Output the [x, y] coordinate of the center of the cell containing the given text.  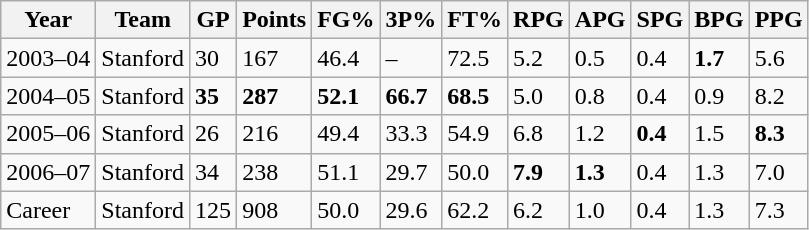
33.3 [411, 134]
216 [274, 134]
68.5 [475, 96]
0.8 [600, 96]
Points [274, 20]
Team [143, 20]
RPG [539, 20]
51.1 [346, 172]
8.2 [778, 96]
7.9 [539, 172]
2005–06 [48, 134]
29.6 [411, 210]
1.5 [719, 134]
FG% [346, 20]
BPG [719, 20]
238 [274, 172]
34 [214, 172]
2006–07 [48, 172]
72.5 [475, 58]
SPG [660, 20]
GP [214, 20]
PPG [778, 20]
Career [48, 210]
54.9 [475, 134]
908 [274, 210]
2004–05 [48, 96]
5.6 [778, 58]
49.4 [346, 134]
6.2 [539, 210]
1.2 [600, 134]
26 [214, 134]
5.0 [539, 96]
62.2 [475, 210]
5.2 [539, 58]
1.7 [719, 58]
29.7 [411, 172]
6.8 [539, 134]
52.1 [346, 96]
125 [214, 210]
46.4 [346, 58]
7.0 [778, 172]
FT% [475, 20]
30 [214, 58]
2003–04 [48, 58]
7.3 [778, 210]
66.7 [411, 96]
287 [274, 96]
35 [214, 96]
– [411, 58]
3P% [411, 20]
167 [274, 58]
0.5 [600, 58]
APG [600, 20]
1.0 [600, 210]
Year [48, 20]
8.3 [778, 134]
0.9 [719, 96]
